Find where the given text appears and provide that cell's center as [X, Y] coordinate. 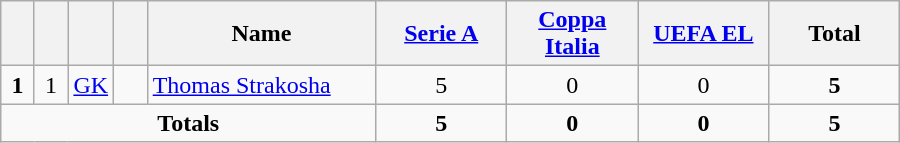
Serie A [442, 34]
UEFA EL [704, 34]
Total [834, 34]
Thomas Strakosha [262, 85]
Totals [188, 123]
GK [91, 85]
Coppa Italia [572, 34]
Name [262, 34]
